Search for the cell housing the specified text and yield its [x, y] center coordinate. 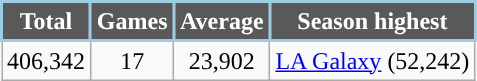
17 [132, 60]
Total [46, 22]
406,342 [46, 60]
Average [222, 22]
23,902 [222, 60]
LA Galaxy (52,242) [372, 60]
Season highest [372, 22]
Games [132, 22]
